Return the [x, y] coordinate for the center point of the cell that contains the specified text.  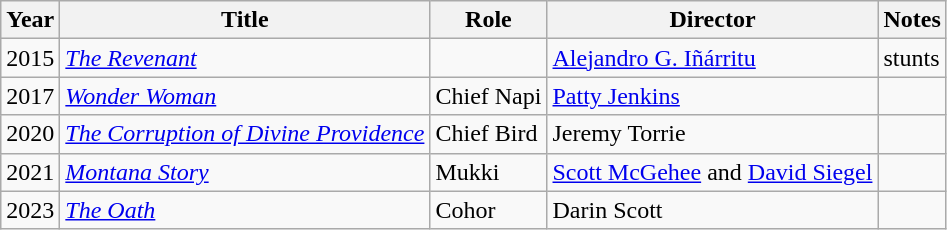
Cohor [488, 210]
Chief Napi [488, 96]
Director [712, 20]
Year [30, 20]
Chief Bird [488, 134]
2015 [30, 58]
2021 [30, 172]
Scott McGehee and David Siegel [712, 172]
stunts [912, 58]
Role [488, 20]
Alejandro G. Iñárritu [712, 58]
Montana Story [245, 172]
The Revenant [245, 58]
Wonder Woman [245, 96]
The Oath [245, 210]
Mukki [488, 172]
Patty Jenkins [712, 96]
2017 [30, 96]
Darin Scott [712, 210]
2023 [30, 210]
Notes [912, 20]
The Corruption of Divine Providence [245, 134]
Jeremy Torrie [712, 134]
Title [245, 20]
2020 [30, 134]
